Capture the cell that displays the provided text and extract its [x, y] central coordinate. 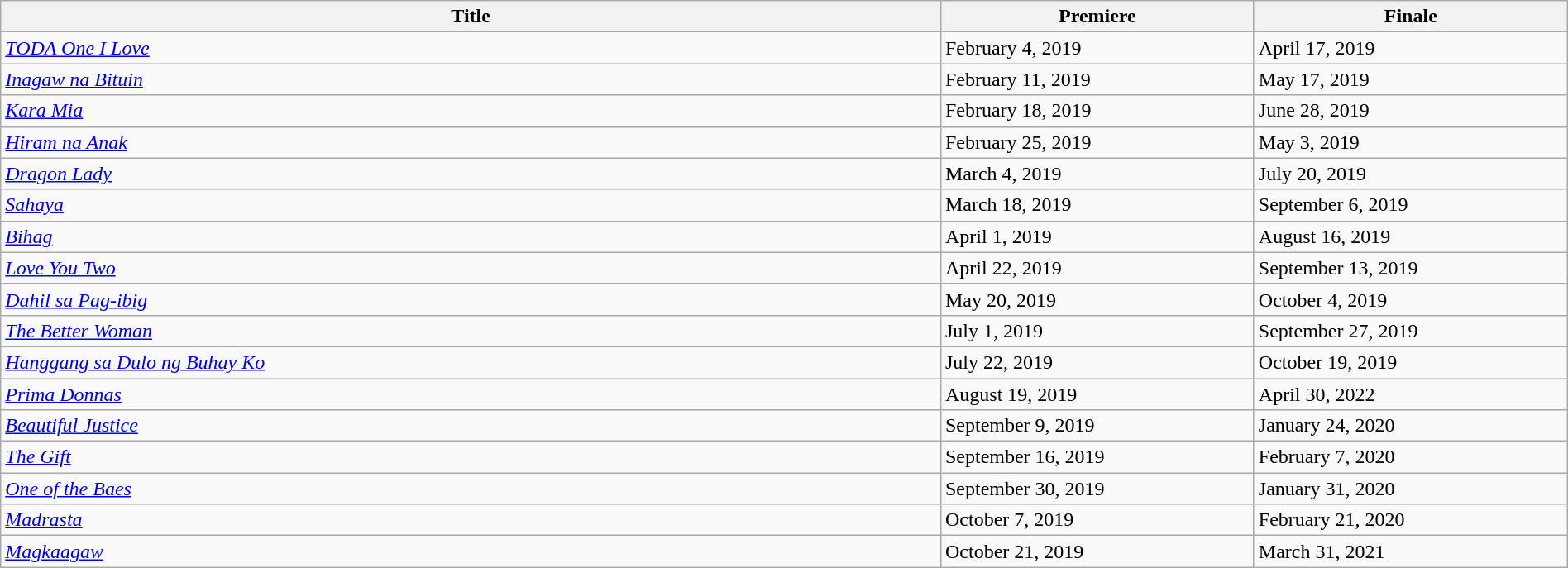
April 1, 2019 [1097, 236]
April 22, 2019 [1097, 268]
Love You Two [471, 268]
Madrasta [471, 520]
October 4, 2019 [1411, 299]
Kara Mia [471, 111]
Dragon Lady [471, 174]
September 13, 2019 [1411, 268]
July 20, 2019 [1411, 174]
September 16, 2019 [1097, 457]
Premiere [1097, 17]
September 30, 2019 [1097, 489]
Finale [1411, 17]
March 18, 2019 [1097, 205]
June 28, 2019 [1411, 111]
October 19, 2019 [1411, 362]
One of the Baes [471, 489]
October 7, 2019 [1097, 520]
Prima Donnas [471, 394]
The Gift [471, 457]
August 16, 2019 [1411, 236]
Title [471, 17]
January 24, 2020 [1411, 426]
Hanggang sa Dulo ng Buhay Ko [471, 362]
August 19, 2019 [1097, 394]
September 27, 2019 [1411, 331]
Sahaya [471, 205]
TODA One I Love [471, 48]
Bihag [471, 236]
Inagaw na Bituin [471, 79]
Magkaagaw [471, 551]
October 21, 2019 [1097, 551]
September 9, 2019 [1097, 426]
Beautiful Justice [471, 426]
Hiram na Anak [471, 142]
February 7, 2020 [1411, 457]
February 21, 2020 [1411, 520]
May 20, 2019 [1097, 299]
January 31, 2020 [1411, 489]
March 4, 2019 [1097, 174]
March 31, 2021 [1411, 551]
July 22, 2019 [1097, 362]
The Better Woman [471, 331]
September 6, 2019 [1411, 205]
May 17, 2019 [1411, 79]
February 25, 2019 [1097, 142]
July 1, 2019 [1097, 331]
February 4, 2019 [1097, 48]
May 3, 2019 [1411, 142]
April 17, 2019 [1411, 48]
April 30, 2022 [1411, 394]
Dahil sa Pag-ibig [471, 299]
February 18, 2019 [1097, 111]
February 11, 2019 [1097, 79]
